Output the [x, y] coordinate of the center of the cell containing the given text.  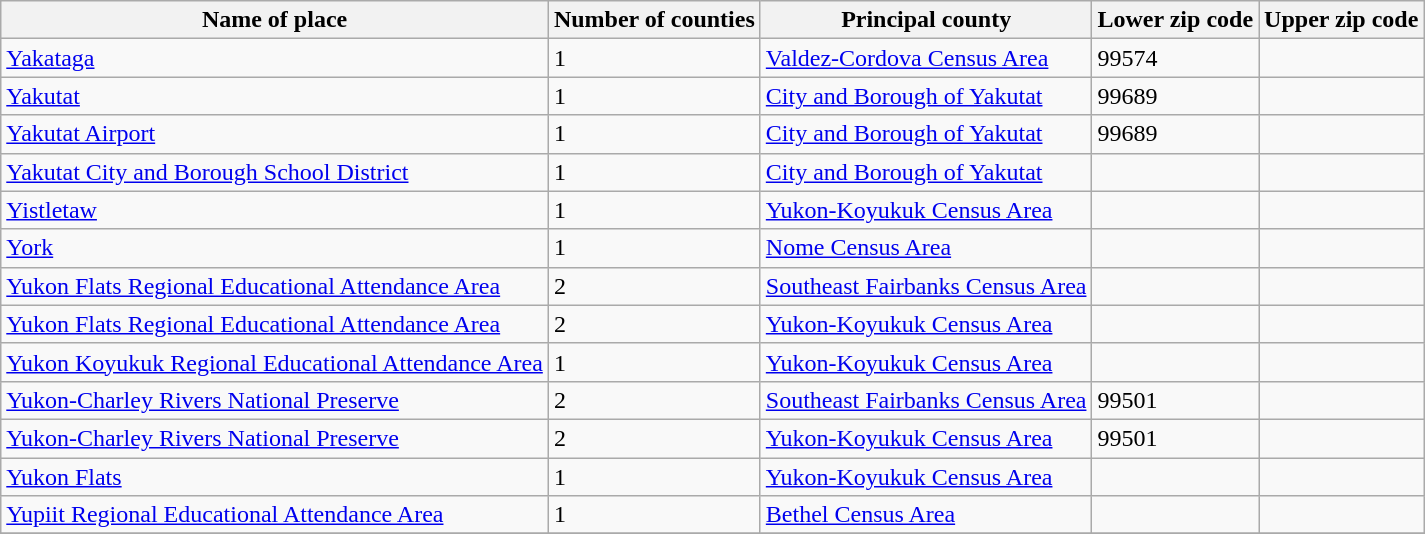
York [275, 248]
Name of place [275, 20]
Upper zip code [1342, 20]
Yakutat [275, 96]
Yakataga [275, 58]
Valdez-Cordova Census Area [926, 58]
Yupiit Regional Educational Attendance Area [275, 515]
99574 [1176, 58]
Yistletaw [275, 210]
Yukon Flats [275, 477]
Yakutat Airport [275, 134]
Number of counties [654, 20]
Yakutat City and Borough School District [275, 172]
Lower zip code [1176, 20]
Yukon Koyukuk Regional Educational Attendance Area [275, 362]
Nome Census Area [926, 248]
Principal county [926, 20]
Bethel Census Area [926, 515]
